Extract the (X, Y) coordinate from the center of the cell holding the provided text.  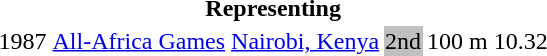
All-Africa Games (139, 41)
100 m (458, 41)
2nd (404, 41)
Nairobi, Kenya (306, 41)
